For the text-containing cell, return its midpoint in [X, Y] coordinate format. 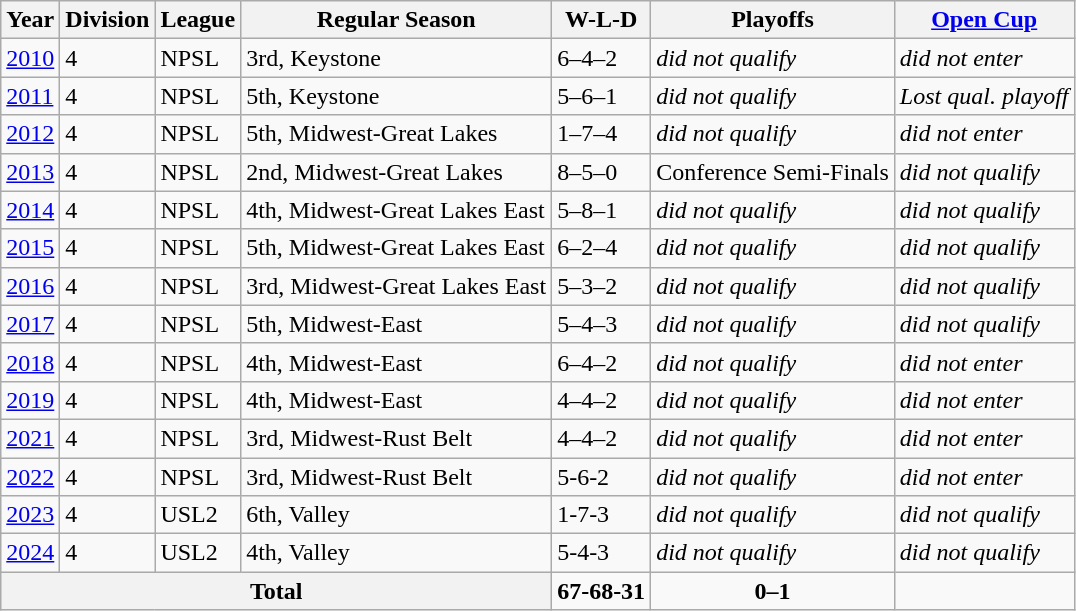
2024 [30, 553]
4th, Midwest-Great Lakes East [396, 210]
1–7–4 [602, 134]
W-L-D [602, 20]
5–4–3 [602, 324]
2010 [30, 58]
2022 [30, 477]
5–6–1 [602, 96]
2019 [30, 400]
5-6-2 [602, 477]
Year [30, 20]
Division [108, 20]
Open Cup [984, 20]
2nd, Midwest-Great Lakes [396, 172]
1-7-3 [602, 515]
3rd, Midwest-Great Lakes East [396, 286]
5-4-3 [602, 553]
2017 [30, 324]
Playoffs [773, 20]
2011 [30, 96]
2021 [30, 438]
2012 [30, 134]
5th, Midwest-East [396, 324]
2016 [30, 286]
67-68-31 [602, 591]
5th, Keystone [396, 96]
5–8–1 [602, 210]
Lost qual. playoff [984, 96]
2018 [30, 362]
5th, Midwest-Great Lakes [396, 134]
3rd, Keystone [396, 58]
2015 [30, 248]
2023 [30, 515]
6th, Valley [396, 515]
8–5–0 [602, 172]
Conference Semi-Finals [773, 172]
2014 [30, 210]
6–2–4 [602, 248]
Regular Season [396, 20]
2013 [30, 172]
5th, Midwest-Great Lakes East [396, 248]
League [198, 20]
Total [276, 591]
0–1 [773, 591]
4th, Valley [396, 553]
5–3–2 [602, 286]
